Locate the cell with the specified text and output its (x, y) center coordinate. 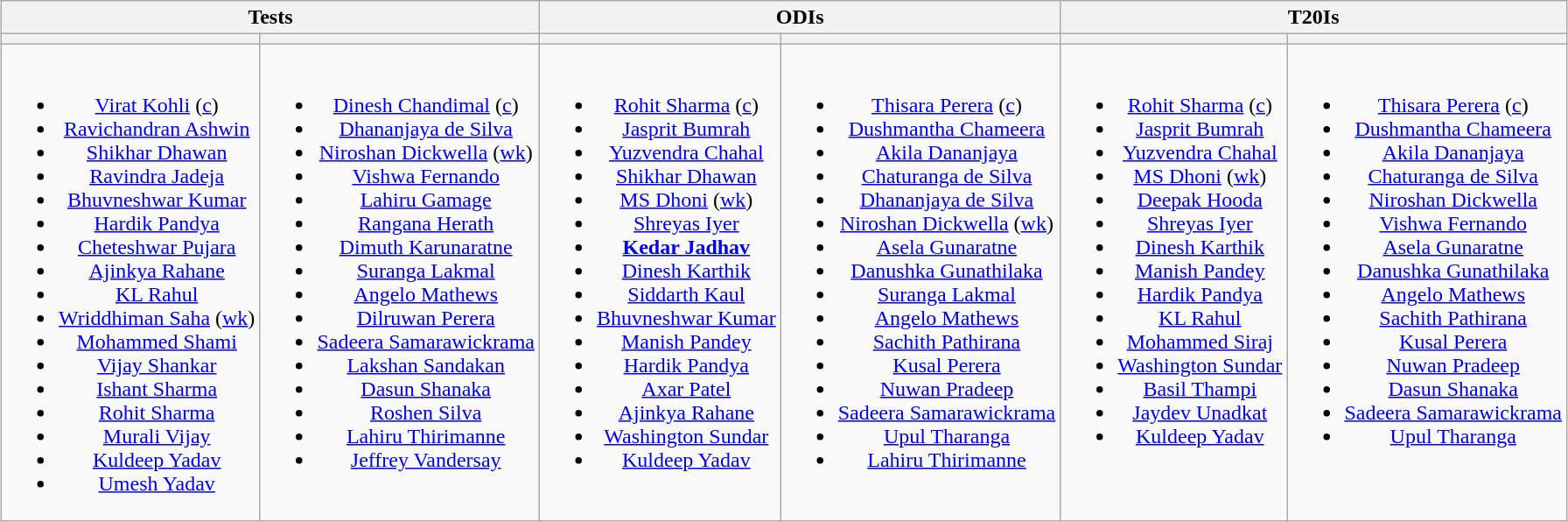
T20Is (1314, 18)
ODIs (800, 18)
Tests (271, 18)
